Provide the [X, Y] coordinate of the cell's center where the given text is located.  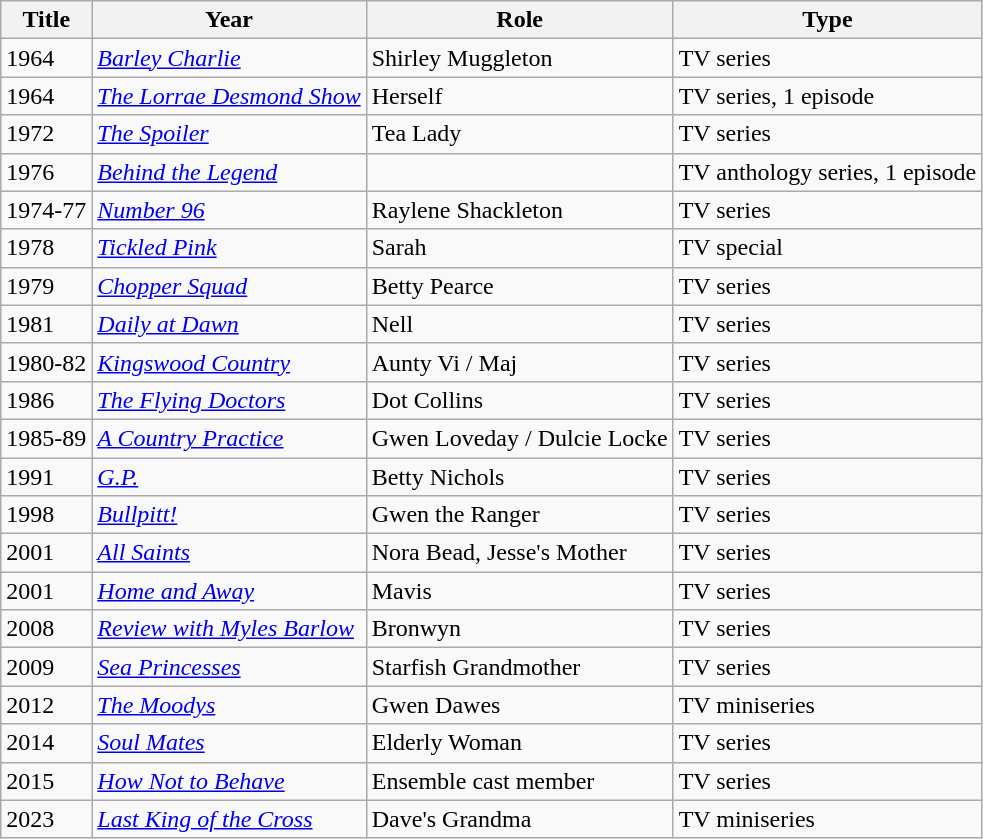
1998 [46, 515]
Review with Myles Barlow [229, 629]
Tickled Pink [229, 248]
Daily at Dawn [229, 324]
Raylene Shackleton [520, 210]
Sarah [520, 248]
Starfish Grandmother [520, 667]
TV series, 1 episode [828, 96]
Elderly Woman [520, 743]
Dot Collins [520, 400]
Type [828, 20]
1976 [46, 172]
Title [46, 20]
Shirley Muggleton [520, 58]
1981 [46, 324]
Herself [520, 96]
Betty Pearce [520, 286]
Number 96 [229, 210]
Gwen the Ranger [520, 515]
Betty Nichols [520, 477]
Role [520, 20]
The Lorrae Desmond Show [229, 96]
1985-89 [46, 438]
Chopper Squad [229, 286]
2008 [46, 629]
Home and Away [229, 591]
Sea Princesses [229, 667]
2012 [46, 705]
1978 [46, 248]
Barley Charlie [229, 58]
All Saints [229, 553]
G.P. [229, 477]
1991 [46, 477]
Gwen Loveday / Dulcie Locke [520, 438]
Dave's Grandma [520, 819]
The Spoiler [229, 134]
1974-77 [46, 210]
2014 [46, 743]
TV special [828, 248]
1972 [46, 134]
Bronwyn [520, 629]
Year [229, 20]
2015 [46, 781]
Mavis [520, 591]
Last King of the Cross [229, 819]
2009 [46, 667]
1986 [46, 400]
Gwen Dawes [520, 705]
Ensemble cast member [520, 781]
Tea Lady [520, 134]
Kingswood Country [229, 362]
Aunty Vi / Maj [520, 362]
1980-82 [46, 362]
Behind the Legend [229, 172]
2023 [46, 819]
A Country Practice [229, 438]
Soul Mates [229, 743]
1979 [46, 286]
The Flying Doctors [229, 400]
Bullpitt! [229, 515]
The Moodys [229, 705]
Nora Bead, Jesse's Mother [520, 553]
How Not to Behave [229, 781]
Nell [520, 324]
TV anthology series, 1 episode [828, 172]
